Locate the cell with the specified text and output its (x, y) center coordinate. 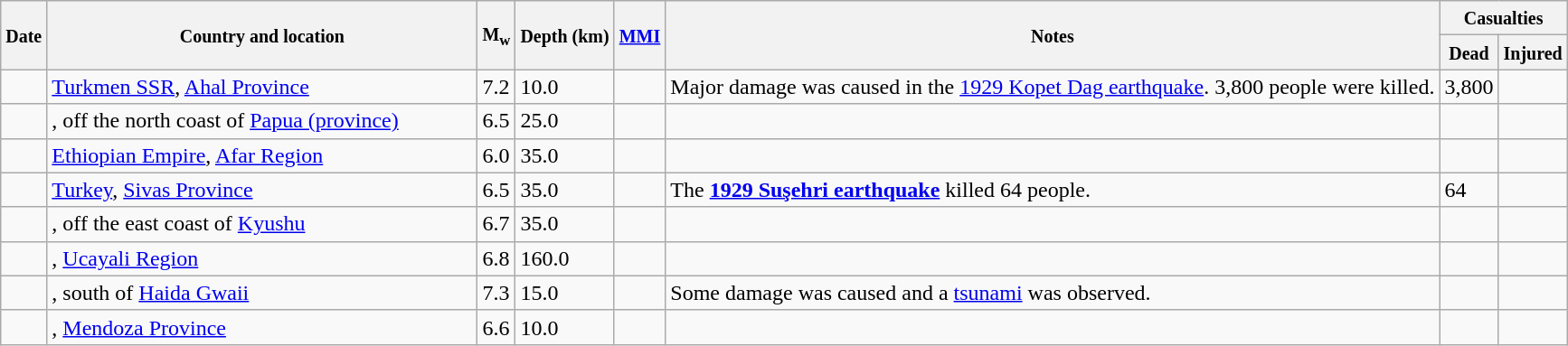
Country and location (262, 35)
The 1929 Suşehri earthquake killed 64 people. (1053, 190)
Turkmen SSR, Ahal Province (262, 87)
Major damage was caused in the 1929 Kopet Dag earthquake. 3,800 people were killed. (1053, 87)
Notes (1053, 35)
, south of Haida Gwaii (262, 293)
, Mendoza Province (262, 327)
6.7 (496, 224)
Some damage was caused and a tsunami was observed. (1053, 293)
MMI (640, 35)
, Ucayali Region (262, 258)
15.0 (564, 293)
Casualties (1503, 18)
7.2 (496, 87)
Date (24, 35)
Mw (496, 35)
3,800 (1469, 87)
Turkey, Sivas Province (262, 190)
Ethiopian Empire, Afar Region (262, 155)
Injured (1533, 52)
, off the north coast of Papua (province) (262, 121)
, off the east coast of Kyushu (262, 224)
25.0 (564, 121)
160.0 (564, 258)
7.3 (496, 293)
Dead (1469, 52)
6.0 (496, 155)
6.8 (496, 258)
Depth (km) (564, 35)
6.6 (496, 327)
64 (1469, 190)
